For the text-containing cell, return its midpoint in [X, Y] coordinate format. 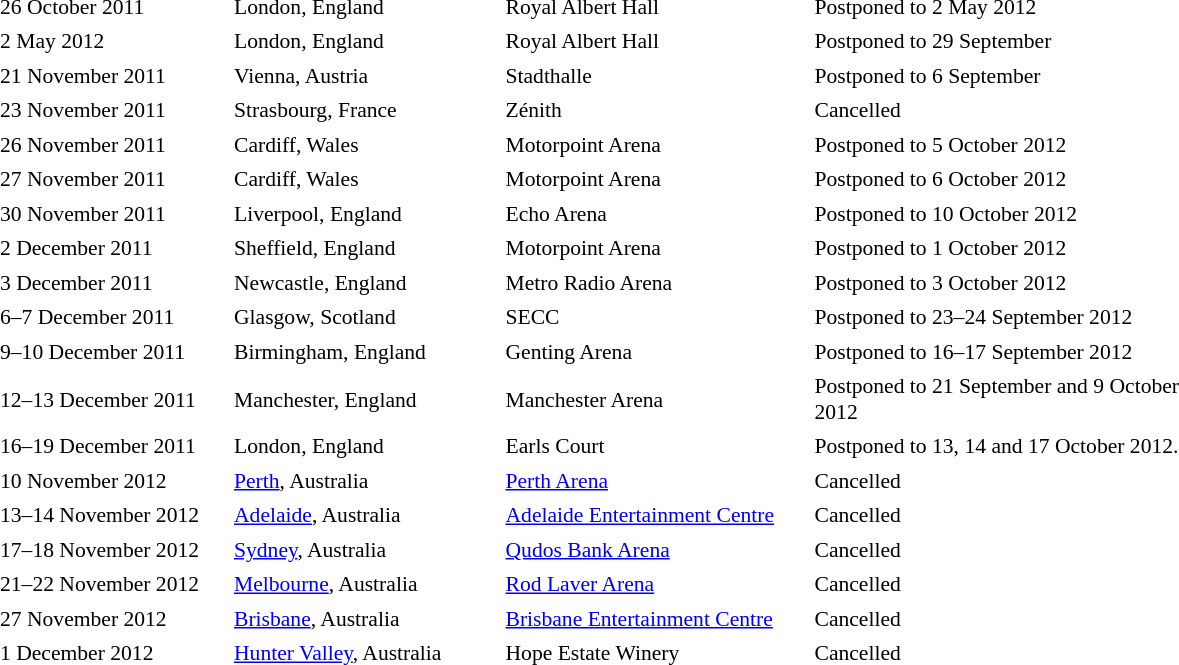
Newcastle, England [365, 283]
Echo Arena [655, 214]
Royal Albert Hall [655, 42]
Brisbane Entertainment Centre [655, 619]
Melbourne, Australia [365, 584]
Vienna, Austria [365, 76]
Metro Radio Arena [655, 283]
Rod Laver Arena [655, 584]
Perth Arena [655, 481]
Glasgow, Scotland [365, 318]
Genting Arena [655, 352]
Perth, Australia [365, 481]
Brisbane, Australia [365, 619]
Qudos Bank Arena [655, 550]
Zénith [655, 110]
Birmingham, England [365, 352]
Sheffield, England [365, 248]
Earls Court [655, 446]
Strasbourg, France [365, 110]
Liverpool, England [365, 214]
Sydney, Australia [365, 550]
Manchester Arena [655, 398]
Adelaide Entertainment Centre [655, 516]
Manchester, England [365, 398]
SECC [655, 318]
Stadthalle [655, 76]
Adelaide, Australia [365, 516]
